Provide the (X, Y) coordinate of the cell's center where the given text is located.  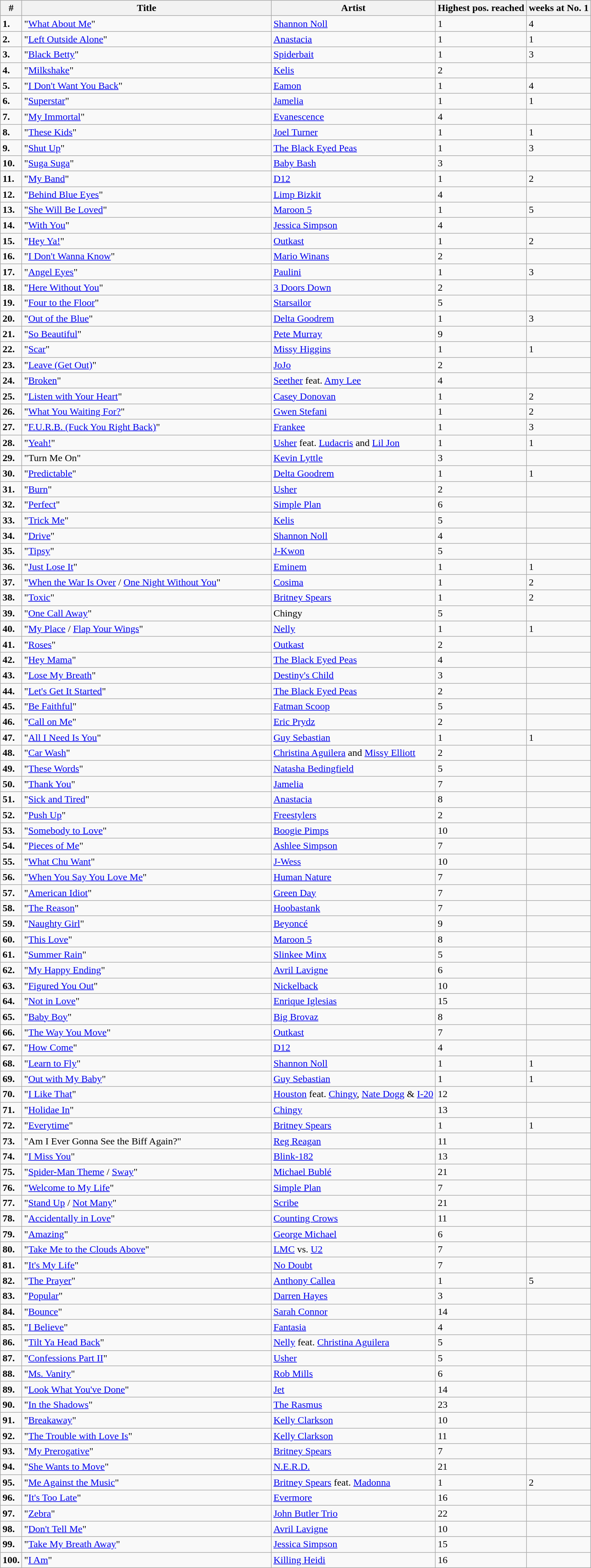
28. (11, 442)
98. (11, 1529)
89. (11, 1389)
23. (11, 365)
Destiny's Child (353, 675)
"Welcome to My Life" (147, 1188)
Darren Hayes (353, 1296)
"I Don't Want You Back" (147, 86)
12 (481, 1094)
24. (11, 380)
Baby Bash (353, 163)
"How Come" (147, 1048)
86. (11, 1343)
Mario Winans (353, 256)
Missy Higgins (353, 349)
75. (11, 1172)
"Take Me to the Clouds Above" (147, 1250)
"She Wants to Move" (147, 1467)
"Car Wash" (147, 753)
Cosima (353, 582)
9. (11, 148)
"My Prerogative" (147, 1451)
92. (11, 1435)
Enrique Iglesias (353, 1001)
Pete Murray (353, 334)
Eminem (353, 567)
Eamon (353, 86)
50. (11, 784)
"Shut Up" (147, 148)
93. (11, 1451)
"Call on Me" (147, 722)
59. (11, 923)
"Somebody to Love" (147, 830)
82. (11, 1281)
"Baby Boy" (147, 1017)
71. (11, 1110)
26. (11, 411)
"Learn to Fly" (147, 1063)
"Black Betty" (147, 55)
95. (11, 1482)
41. (11, 644)
40. (11, 629)
80. (11, 1250)
Natasha Bedingfield (353, 769)
38. (11, 598)
8. (11, 132)
"Predictable" (147, 474)
34. (11, 536)
Michael Bublé (353, 1172)
87. (11, 1358)
"I Believe" (147, 1327)
Houston feat. Chingy, Nate Dogg & I-20 (353, 1094)
76. (11, 1188)
"All I Need Is You" (147, 738)
Evermore (353, 1498)
"Stand Up / Not Many" (147, 1203)
"Amazing" (147, 1234)
"Leave (Get Out)" (147, 365)
"Not in Love" (147, 1001)
6. (11, 101)
55. (11, 861)
43. (11, 675)
"One Call Away" (147, 613)
"The Trouble with Love Is" (147, 1435)
"In the Shadows" (147, 1405)
4. (11, 70)
"What About Me" (147, 24)
61. (11, 955)
"Toxic" (147, 598)
Ashlee Simpson (353, 846)
"Push Up" (147, 815)
69. (11, 1079)
81. (11, 1265)
Killing Heidi (353, 1560)
"The Way You Move" (147, 1032)
"Everytime" (147, 1125)
3 Doors Down (353, 287)
Paulini (353, 272)
5. (11, 86)
99. (11, 1544)
68. (11, 1063)
83. (11, 1296)
Frankee (353, 427)
"My Immortal" (147, 117)
"Hey Ya!" (147, 241)
12. (11, 194)
Kevin Lyttle (353, 458)
Fantasia (353, 1327)
19. (11, 303)
"Drive" (147, 536)
"These Kids" (147, 132)
weeks at No. 1 (559, 8)
30. (11, 474)
The Rasmus (353, 1405)
63. (11, 986)
"Out of the Blue" (147, 318)
"American Idiot" (147, 892)
LMC vs. U2 (353, 1250)
"I Am" (147, 1560)
56. (11, 877)
94. (11, 1467)
13. (11, 210)
14. (11, 225)
Gwen Stefani (353, 411)
Freestylers (353, 815)
"Ms. Vanity" (147, 1374)
Reg Reagan (353, 1141)
88. (11, 1374)
"Am I Ever Gonna See the Biff Again?" (147, 1141)
"Let's Get It Started" (147, 691)
"So Beautiful" (147, 334)
52. (11, 815)
"Look What You've Done" (147, 1389)
10. (11, 163)
"Left Outside Alone" (147, 39)
Rob Mills (353, 1374)
Limp Bizkit (353, 194)
"Behind Blue Eyes" (147, 194)
"Out with My Baby" (147, 1079)
"It's Too Late" (147, 1498)
"My Place / Flap Your Wings" (147, 629)
"These Words" (147, 769)
Artist (353, 8)
Blink-182 (353, 1156)
27. (11, 427)
John Butler Trio (353, 1513)
32. (11, 505)
Usher feat. Ludacris and Lil Jon (353, 442)
"Yeah!" (147, 442)
47. (11, 738)
Britney Spears feat. Madonna (353, 1482)
"Lose My Breath" (147, 675)
84. (11, 1312)
"This Love" (147, 939)
Slinkee Minx (353, 955)
Human Nature (353, 877)
36. (11, 567)
44. (11, 691)
21. (11, 334)
Big Brovaz (353, 1017)
Sarah Connor (353, 1312)
Eric Prydz (353, 722)
67. (11, 1048)
58. (11, 908)
"Broken" (147, 380)
1. (11, 24)
"When the War Is Over / One Night Without You" (147, 582)
96. (11, 1498)
JoJo (353, 365)
22. (11, 349)
"Spider-Man Theme / Sway" (147, 1172)
60. (11, 939)
53. (11, 830)
39. (11, 613)
"I Miss You" (147, 1156)
Joel Turner (353, 132)
"I Like That" (147, 1094)
72. (11, 1125)
"Hey Mama" (147, 660)
Anthony Callea (353, 1281)
George Michael (353, 1234)
"With You" (147, 225)
"Just Lose It" (147, 567)
16. (11, 256)
"Suga Suga" (147, 163)
Hoobastank (353, 908)
"The Reason" (147, 908)
31. (11, 489)
Seether feat. Amy Lee (353, 380)
22 (481, 1513)
No Doubt (353, 1265)
25. (11, 396)
73. (11, 1141)
77. (11, 1203)
57. (11, 892)
48. (11, 753)
66. (11, 1032)
18. (11, 287)
42. (11, 660)
"Here Without You" (147, 287)
54. (11, 846)
"Popular" (147, 1296)
Nelly (353, 629)
"Perfect" (147, 505)
33. (11, 520)
Beyoncé (353, 923)
51. (11, 799)
"Holidae In" (147, 1110)
15. (11, 241)
65. (11, 1017)
Title (147, 8)
7. (11, 117)
Fatman Scoop (353, 707)
100. (11, 1560)
78. (11, 1219)
97. (11, 1513)
"Thank You" (147, 784)
"What You Waiting For?" (147, 411)
"Tilt Ya Head Back" (147, 1343)
"F.U.R.B. (Fuck You Right Back)" (147, 427)
"Take My Breath Away" (147, 1544)
"She Will Be Loved" (147, 210)
J-Wess (353, 861)
J-Kwon (353, 551)
"Burn" (147, 489)
49. (11, 769)
64. (11, 1001)
"Tipsy" (147, 551)
"Breakaway" (147, 1420)
"Milkshake" (147, 70)
"Me Against the Music" (147, 1482)
2. (11, 39)
35. (11, 551)
Christina Aguilera and Missy Elliott (353, 753)
"Angel Eyes" (147, 272)
"It's My Life" (147, 1265)
45. (11, 707)
70. (11, 1094)
"Accidentally in Love" (147, 1219)
79. (11, 1234)
"Don't Tell Me" (147, 1529)
"Figured You Out" (147, 986)
62. (11, 970)
Casey Donovan (353, 396)
"Naughty Girl" (147, 923)
"Listen with Your Heart" (147, 396)
91. (11, 1420)
74. (11, 1156)
"The Prayer" (147, 1281)
"Superstar" (147, 101)
"My Band" (147, 179)
85. (11, 1327)
23 (481, 1405)
Nickelback (353, 986)
3. (11, 55)
Scribe (353, 1203)
Starsailor (353, 303)
"Bounce" (147, 1312)
17. (11, 272)
Nelly feat. Christina Aguilera (353, 1343)
Spiderbait (353, 55)
"Zebra" (147, 1513)
11. (11, 179)
"Pieces of Me" (147, 846)
"My Happy Ending" (147, 970)
37. (11, 582)
"Scar" (147, 349)
"I Don't Wanna Know" (147, 256)
"Four to the Floor" (147, 303)
"What Chu Want" (147, 861)
"Summer Rain" (147, 955)
46. (11, 722)
"When You Say You Love Me" (147, 877)
20. (11, 318)
90. (11, 1405)
"Sick and Tired" (147, 799)
Highest pos. reached (481, 8)
Jet (353, 1389)
"Be Faithful" (147, 707)
"Roses" (147, 644)
"Confessions Part II" (147, 1358)
Green Day (353, 892)
# (11, 8)
Boogie Pimps (353, 830)
"Trick Me" (147, 520)
N.E.R.D. (353, 1467)
29. (11, 458)
Evanescence (353, 117)
"Turn Me On" (147, 458)
Counting Crows (353, 1219)
